Extract the [X, Y] coordinate from the center of the cell holding the provided text.  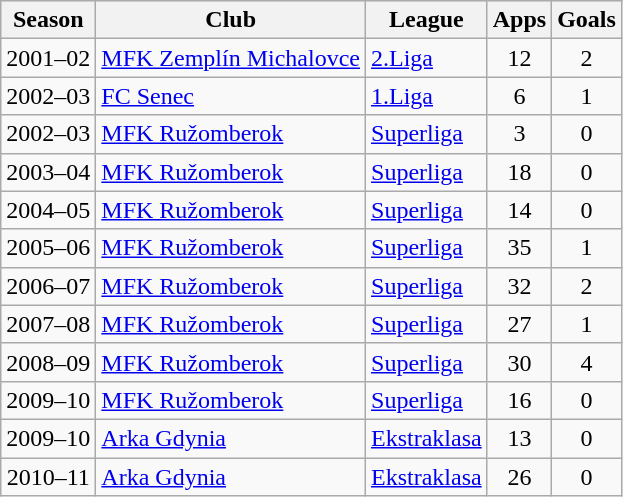
2007–08 [48, 324]
FC Senec [231, 96]
League [427, 20]
13 [519, 438]
4 [587, 362]
6 [519, 96]
12 [519, 58]
2001–02 [48, 58]
14 [519, 210]
Season [48, 20]
2006–07 [48, 286]
2004–05 [48, 210]
32 [519, 286]
MFK Zemplín Michalovce [231, 58]
2008–09 [48, 362]
35 [519, 248]
1.Liga [427, 96]
30 [519, 362]
2.Liga [427, 58]
2010–11 [48, 477]
2003–04 [48, 172]
Club [231, 20]
26 [519, 477]
18 [519, 172]
Goals [587, 20]
3 [519, 134]
16 [519, 400]
2005–06 [48, 248]
Apps [519, 20]
27 [519, 324]
